Return (x, y) of the center of cell containing provided text 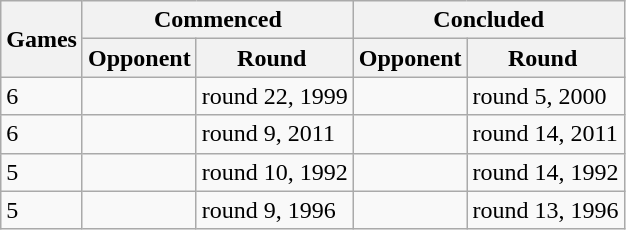
round 5, 2000 (546, 96)
round 22, 1999 (274, 96)
round 14, 2011 (546, 134)
Concluded (488, 20)
round 13, 1996 (546, 210)
Commenced (218, 20)
round 10, 1992 (274, 172)
round 9, 2011 (274, 134)
Games (42, 39)
round 9, 1996 (274, 210)
round 14, 1992 (546, 172)
